Locate the cell with the specified text and output its (X, Y) center coordinate. 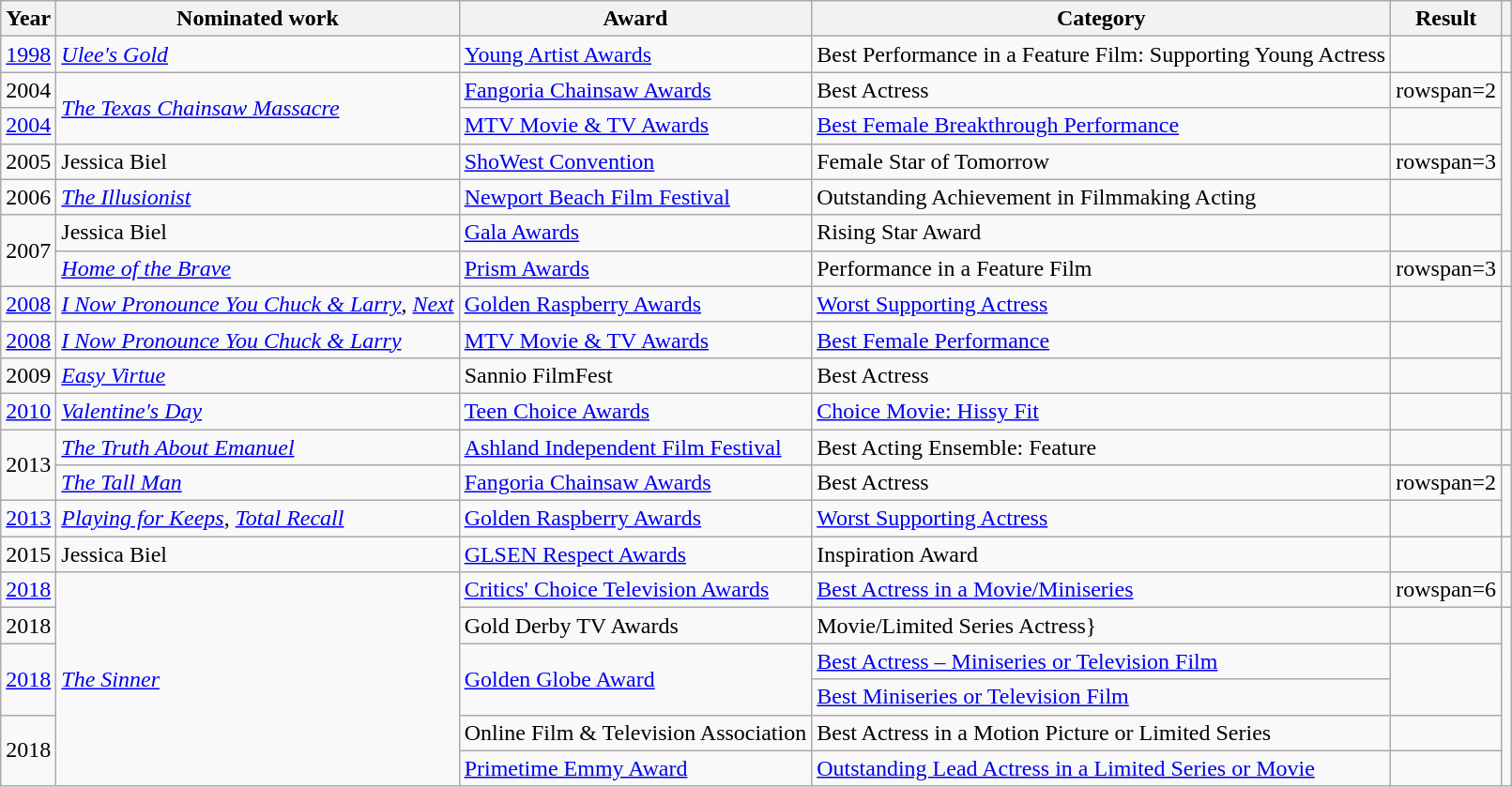
2005 (28, 161)
Result (1446, 19)
Ashland Independent Film Festival (635, 447)
Primetime Emmy Award (635, 768)
Best Female Breakthrough Performance (1102, 126)
Best Actress in a Movie/Miniseries (1102, 590)
2015 (28, 554)
Golden Globe Award (635, 679)
The Sinner (257, 679)
Easy Virtue (257, 375)
rowspan=6 (1446, 590)
Critics' Choice Television Awards (635, 590)
Best Acting Ensemble: Feature (1102, 447)
Rising Star Award (1102, 233)
Best Female Performance (1102, 340)
The Texas Chainsaw Massacre (257, 108)
2007 (28, 250)
2010 (28, 411)
Outstanding Lead Actress in a Limited Series or Movie (1102, 768)
Best Miniseries or Television Film (1102, 697)
Year (28, 19)
Prism Awards (635, 268)
Nominated work (257, 19)
The Truth About Emanuel (257, 447)
2006 (28, 197)
Ulee's Gold (257, 54)
Award (635, 19)
1998 (28, 54)
Newport Beach Film Festival (635, 197)
Playing for Keeps, Total Recall (257, 519)
Online Film & Television Association (635, 733)
Teen Choice Awards (635, 411)
Performance in a Feature Film (1102, 268)
Gold Derby TV Awards (635, 626)
ShoWest Convention (635, 161)
Home of the Brave (257, 268)
Category (1102, 19)
Best Actress – Miniseries or Television Film (1102, 661)
GLSEN Respect Awards (635, 554)
The Illusionist (257, 197)
Outstanding Achievement in Filmmaking Acting (1102, 197)
Valentine's Day (257, 411)
I Now Pronounce You Chuck & Larry (257, 340)
Young Artist Awards (635, 54)
Sannio FilmFest (635, 375)
Female Star of Tomorrow (1102, 161)
Movie/Limited Series Actress} (1102, 626)
The Tall Man (257, 483)
Inspiration Award (1102, 554)
Gala Awards (635, 233)
Best Performance in a Feature Film: Supporting Young Actress (1102, 54)
Choice Movie: Hissy Fit (1102, 411)
Best Actress in a Motion Picture or Limited Series (1102, 733)
I Now Pronounce You Chuck & Larry, Next (257, 304)
2009 (28, 375)
